Return the [X, Y] coordinate for the center point of the cell that contains the specified text.  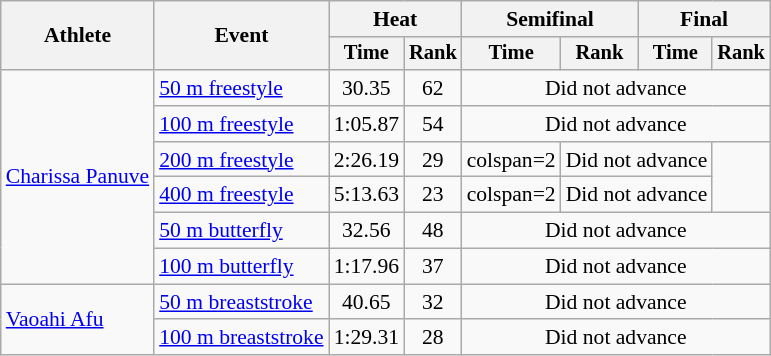
5:13.63 [366, 195]
200 m freestyle [241, 160]
32 [433, 302]
48 [433, 231]
Semifinal [550, 19]
50 m freestyle [241, 88]
Charissa Panuve [78, 177]
400 m freestyle [241, 195]
Athlete [78, 36]
29 [433, 160]
54 [433, 124]
Vaoahi Afu [78, 320]
62 [433, 88]
Event [241, 36]
2:26.19 [366, 160]
1:05.87 [366, 124]
100 m breaststroke [241, 338]
100 m butterfly [241, 267]
1:29.31 [366, 338]
30.35 [366, 88]
50 m butterfly [241, 231]
28 [433, 338]
32.56 [366, 231]
50 m breaststroke [241, 302]
Final [704, 19]
Heat [396, 19]
40.65 [366, 302]
23 [433, 195]
100 m freestyle [241, 124]
1:17.96 [366, 267]
37 [433, 267]
